For the text-containing cell, return its midpoint in (X, Y) coordinate format. 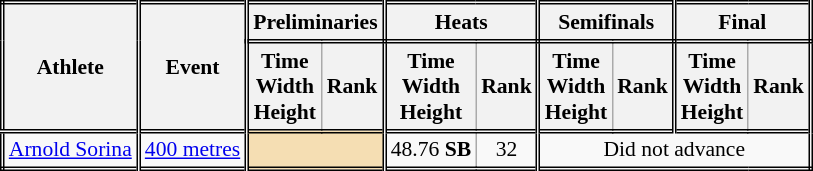
400 metres (192, 150)
Event (192, 67)
Did not advance (674, 150)
Final (742, 22)
Arnold Sorina (70, 150)
Semifinals (606, 22)
Preliminaries (316, 22)
Athlete (70, 67)
32 (507, 150)
Heats (461, 22)
48.76 SB (430, 150)
